Locate the cell with the specified text and output its (x, y) center coordinate. 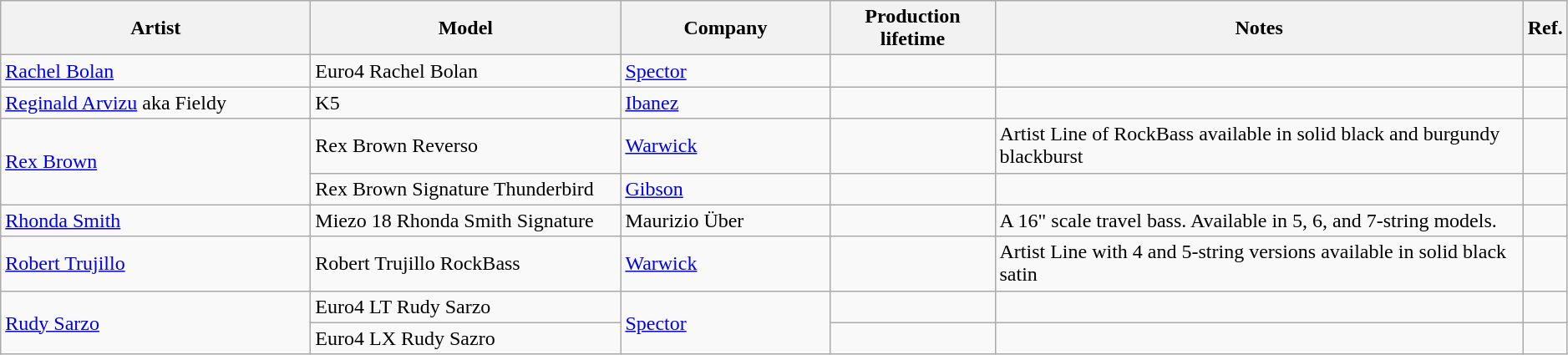
Miezo 18 Rhonda Smith Signature (466, 221)
Rachel Bolan (155, 71)
Ibanez (725, 103)
Ref. (1545, 28)
Rudy Sarzo (155, 322)
Company (725, 28)
Model (466, 28)
Production lifetime (912, 28)
Rex Brown (155, 162)
Maurizio Über (725, 221)
Artist (155, 28)
Rex Brown Signature Thunderbird (466, 189)
Euro4 LT Rudy Sarzo (466, 307)
Gibson (725, 189)
Euro4 Rachel Bolan (466, 71)
Euro4 LX Rudy Sazro (466, 338)
Artist Line of RockBass available in solid black and burgundy blackburst (1259, 145)
Rex Brown Reverso (466, 145)
K5 (466, 103)
Rhonda Smith (155, 221)
Robert Trujillo (155, 264)
Reginald Arvizu aka Fieldy (155, 103)
Artist Line with 4 and 5-string versions available in solid black satin (1259, 264)
Robert Trujillo RockBass (466, 264)
A 16" scale travel bass. Available in 5, 6, and 7-string models. (1259, 221)
Notes (1259, 28)
